Search for the cell housing the specified text and yield its [X, Y] center coordinate. 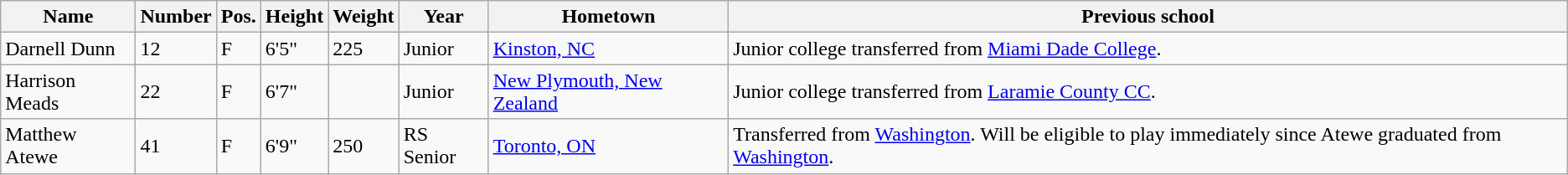
Previous school [1148, 17]
Junior college transferred from Laramie County CC. [1148, 92]
New Plymouth, New Zealand [608, 92]
Weight [364, 17]
Toronto, ON [608, 146]
6'9" [294, 146]
RS Senior [444, 146]
Year [444, 17]
Number [176, 17]
225 [364, 49]
12 [176, 49]
Kinston, NC [608, 49]
Transferred from Washington. Will be eligible to play immediately since Atewe graduated from Washington. [1148, 146]
6'5" [294, 49]
Junior college transferred from Miami Dade College. [1148, 49]
Pos. [238, 17]
Hometown [608, 17]
41 [176, 146]
Height [294, 17]
22 [176, 92]
Matthew Atewe [69, 146]
Harrison Meads [69, 92]
Darnell Dunn [69, 49]
6'7" [294, 92]
250 [364, 146]
Name [69, 17]
